Pinpoint the cell where the given text exists, returning its (x, y) midpoint coordinate. 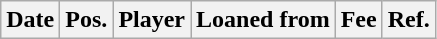
Player (152, 20)
Ref. (408, 20)
Fee (358, 20)
Loaned from (264, 20)
Date (30, 20)
Pos. (86, 20)
